From the cell containing the given text, extract its center point as [x, y] coordinate. 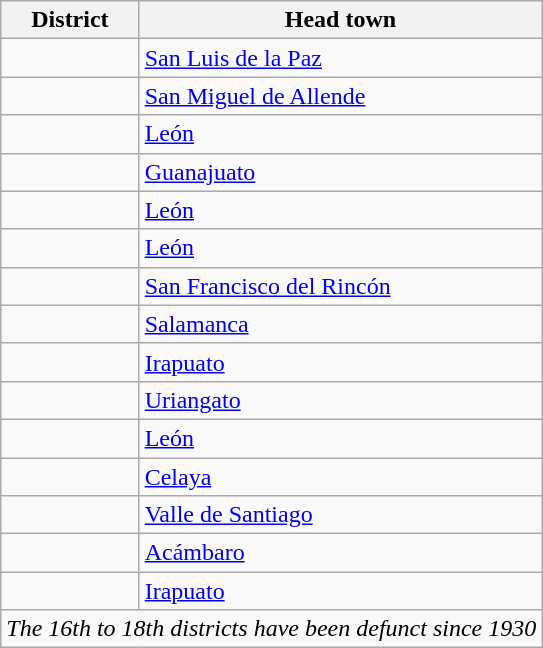
The 16th to 18th districts have been defunct since 1930 [272, 629]
Guanajuato [340, 172]
District [70, 20]
San Luis de la Paz [340, 58]
Salamanca [340, 324]
San Francisco del Rincón [340, 286]
Head town [340, 20]
Acámbaro [340, 553]
Uriangato [340, 400]
San Miguel de Allende [340, 96]
Celaya [340, 477]
Valle de Santiago [340, 515]
